Capture the cell that displays the provided text and extract its [X, Y] central coordinate. 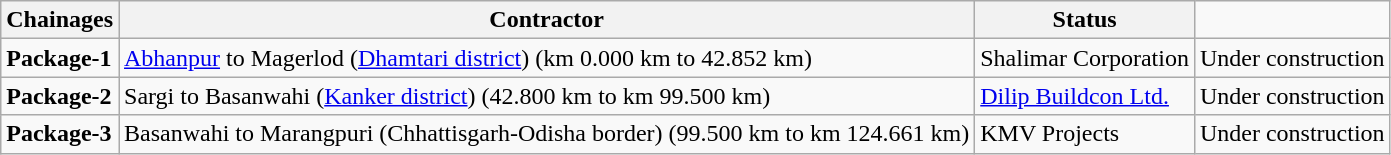
Contractor [546, 20]
Package-3 [60, 134]
Package-1 [60, 58]
Dilip Buildcon Ltd. [1085, 96]
Abhanpur to Magerlod (Dhamtari district) (km 0.000 km to 42.852 km) [546, 58]
Shalimar Corporation [1085, 58]
Sargi to Basanwahi (Kanker district) (42.800 km to km 99.500 km) [546, 96]
Package-2 [60, 96]
Chainages [60, 20]
Status [1085, 20]
Basanwahi to Marangpuri (Chhattisgarh-Odisha border) (99.500 km to km 124.661 km) [546, 134]
KMV Projects [1085, 134]
